Scan for the cell matching the given text and deliver its (x, y) coordinate at center. 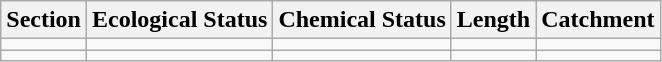
Chemical Status (362, 20)
Section (44, 20)
Length (493, 20)
Ecological Status (179, 20)
Catchment (598, 20)
